Identify which cell holds the provided text, then report its (X, Y) central coordinate. 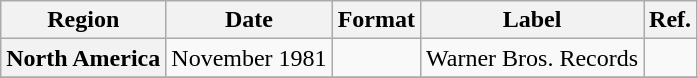
Label (532, 20)
Ref. (670, 20)
November 1981 (249, 58)
Region (84, 20)
Date (249, 20)
North America (84, 58)
Format (376, 20)
Warner Bros. Records (532, 58)
